For the text-containing cell, return its midpoint in (X, Y) coordinate format. 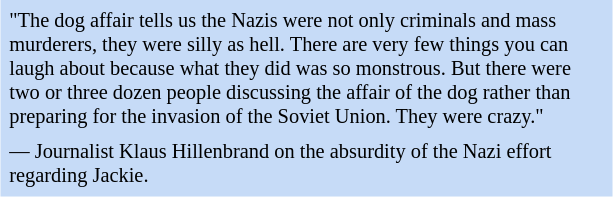
— Journalist Klaus Hillenbrand on the absurdity of the Nazi effort regarding Jackie. (306, 164)
